Provide the (X, Y) coordinate of the cell's center where the given text is located.  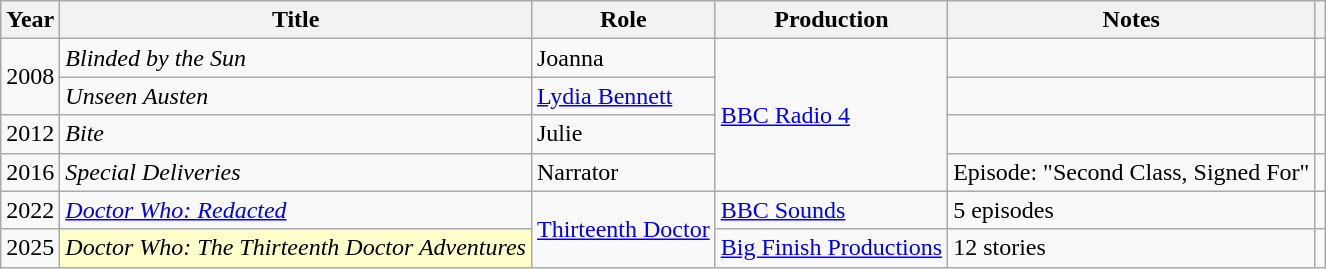
2025 (30, 248)
Big Finish Productions (831, 248)
BBC Radio 4 (831, 115)
Title (296, 20)
Lydia Bennett (623, 96)
BBC Sounds (831, 210)
Julie (623, 134)
Year (30, 20)
Narrator (623, 172)
Joanna (623, 58)
Production (831, 20)
2016 (30, 172)
Bite (296, 134)
Notes (1132, 20)
Blinded by the Sun (296, 58)
Thirteenth Doctor (623, 229)
Special Deliveries (296, 172)
2012 (30, 134)
2022 (30, 210)
Unseen Austen (296, 96)
Doctor Who: Redacted (296, 210)
5 episodes (1132, 210)
Role (623, 20)
Episode: "Second Class, Signed For" (1132, 172)
Doctor Who: The Thirteenth Doctor Adventures (296, 248)
12 stories (1132, 248)
2008 (30, 77)
